Extract the [X, Y] coordinate from the center of the cell holding the provided text.  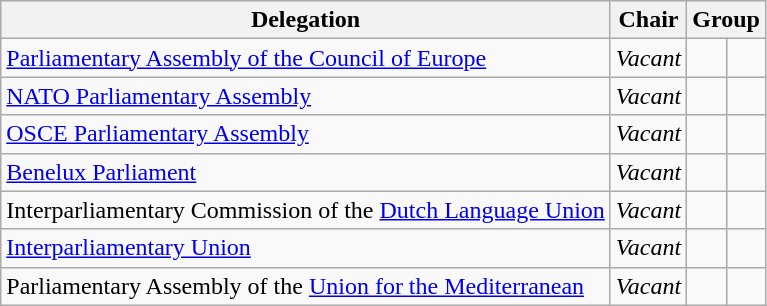
Benelux Parliament [306, 172]
Parliamentary Assembly of the Council of Europe [306, 58]
NATO Parliamentary Assembly [306, 96]
Delegation [306, 20]
Group [726, 20]
Interparliamentary Commission of the Dutch Language Union [306, 210]
OSCE Parliamentary Assembly [306, 134]
Chair [648, 20]
Parliamentary Assembly of the Union for the Mediterranean [306, 286]
Interparliamentary Union [306, 248]
